Capture the cell that displays the provided text and extract its [x, y] central coordinate. 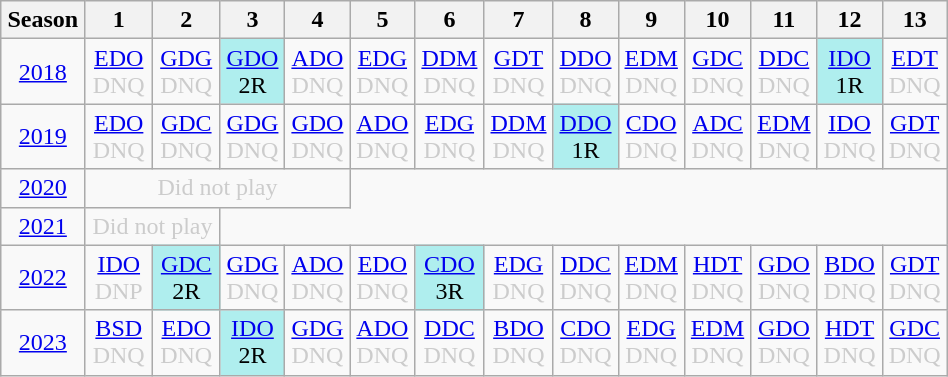
BSDDNQ [119, 342]
2019 [43, 136]
IDODNP [119, 278]
2021 [43, 226]
6 [450, 20]
7 [518, 20]
5 [382, 20]
IDO1R [850, 72]
IDO2R [252, 342]
2020 [43, 188]
ADCDNQ [717, 136]
GDO2R [252, 72]
CDO3R [450, 278]
2 [186, 20]
9 [651, 20]
11 [784, 20]
12 [850, 20]
2022 [43, 278]
2023 [43, 342]
8 [586, 20]
3 [252, 20]
2018 [43, 72]
IDODNQ [850, 136]
1 [119, 20]
DDODNQ [586, 72]
10 [717, 20]
13 [914, 20]
DDO1R [586, 136]
GDC2R [186, 278]
4 [318, 20]
EDTDNQ [914, 72]
Season [43, 20]
